Search for the cell housing the specified text and yield its [X, Y] center coordinate. 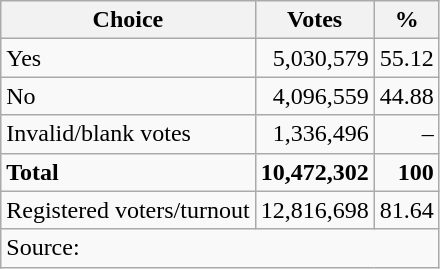
No [128, 96]
55.12 [406, 58]
10,472,302 [314, 172]
12,816,698 [314, 210]
Total [128, 172]
– [406, 134]
1,336,496 [314, 134]
81.64 [406, 210]
100 [406, 172]
Choice [128, 20]
5,030,579 [314, 58]
Votes [314, 20]
Invalid/blank votes [128, 134]
4,096,559 [314, 96]
Yes [128, 58]
Source: [220, 248]
44.88 [406, 96]
% [406, 20]
Registered voters/turnout [128, 210]
